Provide the [x, y] coordinate of the cell's center where the given text is located.  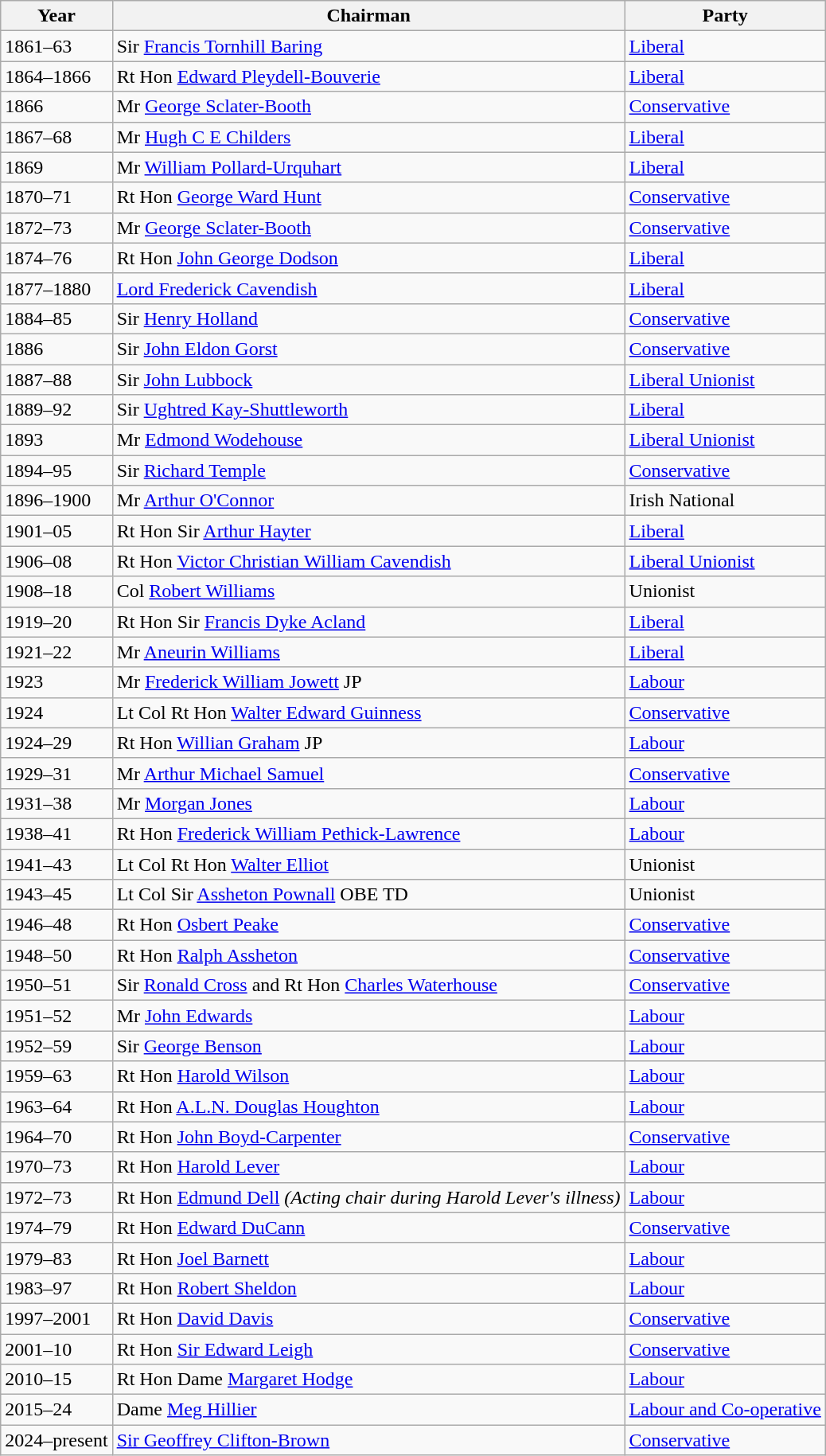
Labour and Co-operative [725, 1410]
Mr Hugh C E Childers [368, 137]
1887–88 [56, 380]
Sir Ronald Cross and Rt Hon Charles Waterhouse [368, 986]
Rt Hon Edmund Dell (Acting chair during Harold Lever's illness) [368, 1197]
1919–20 [56, 622]
Rt Hon A.L.N. Douglas Houghton [368, 1107]
Rt Hon Victor Christian William Cavendish [368, 561]
Rt Hon John Boyd-Carpenter [368, 1137]
Chairman [368, 16]
1964–70 [56, 1137]
Rt Hon Frederick William Pethick-Lawrence [368, 833]
Mr Arthur O'Connor [368, 501]
Sir John Eldon Gorst [368, 349]
Lt Col Rt Hon Walter Elliot [368, 864]
Rt Hon Sir Francis Dyke Acland [368, 622]
1884–85 [56, 318]
2001–10 [56, 1349]
Rt Hon David Davis [368, 1318]
Rt Hon Harold Lever [368, 1167]
1889–92 [56, 410]
1893 [56, 440]
Mr Arthur Michael Samuel [368, 773]
Sir John Lubbock [368, 380]
1951–52 [56, 1016]
1901–05 [56, 531]
Year [56, 16]
Sir Henry Holland [368, 318]
Rt Hon Ralph Assheton [368, 955]
1896–1900 [56, 501]
1894–95 [56, 470]
1948–50 [56, 955]
Rt Hon Edward Pleydell-Bouverie [368, 76]
1908–18 [56, 591]
1931–38 [56, 803]
Lt Col Sir Assheton Pownall OBE TD [368, 895]
Rt Hon Osbert Peake [368, 925]
Lt Col Rt Hon Walter Edward Guinness [368, 712]
1924–29 [56, 743]
1938–41 [56, 833]
1959–63 [56, 1076]
Mr Aneurin Williams [368, 652]
Rt Hon Dame Margaret Hodge [368, 1380]
1941–43 [56, 864]
1952–59 [56, 1046]
1972–73 [56, 1197]
2024–present [56, 1440]
1963–64 [56, 1107]
1906–08 [56, 561]
1974–79 [56, 1228]
1872–73 [56, 228]
1983–97 [56, 1288]
Mr Edmond Wodehouse [368, 440]
1861–63 [56, 46]
1943–45 [56, 895]
1869 [56, 167]
Mr Morgan Jones [368, 803]
1886 [56, 349]
Lord Frederick Cavendish [368, 288]
1929–31 [56, 773]
1923 [56, 682]
1979–83 [56, 1258]
Rt Hon Edward DuCann [368, 1228]
Rt Hon John George Dodson [368, 258]
Rt Hon Joel Barnett [368, 1258]
1946–48 [56, 925]
1921–22 [56, 652]
1870–71 [56, 197]
Rt Hon Harold Wilson [368, 1076]
1970–73 [56, 1167]
Mr Frederick William Jowett JP [368, 682]
1867–68 [56, 137]
1924 [56, 712]
Sir Ughtred Kay-Shuttleworth [368, 410]
Col Robert Williams [368, 591]
Sir Richard Temple [368, 470]
Rt Hon Willian Graham JP [368, 743]
1864–1866 [56, 76]
Mr John Edwards [368, 1016]
Rt Hon Sir Arthur Hayter [368, 531]
Rt Hon Robert Sheldon [368, 1288]
1866 [56, 107]
1874–76 [56, 258]
Dame Meg Hillier [368, 1410]
Sir Geoffrey Clifton-Brown [368, 1440]
Rt Hon Sir Edward Leigh [368, 1349]
1877–1880 [56, 288]
Sir Francis Tornhill Baring [368, 46]
Mr William Pollard-Urquhart [368, 167]
2015–24 [56, 1410]
Irish National [725, 501]
1950–51 [56, 986]
Party [725, 16]
2010–15 [56, 1380]
Sir George Benson [368, 1046]
1997–2001 [56, 1318]
Rt Hon George Ward Hunt [368, 197]
